Return [X, Y] of the center of cell containing provided text 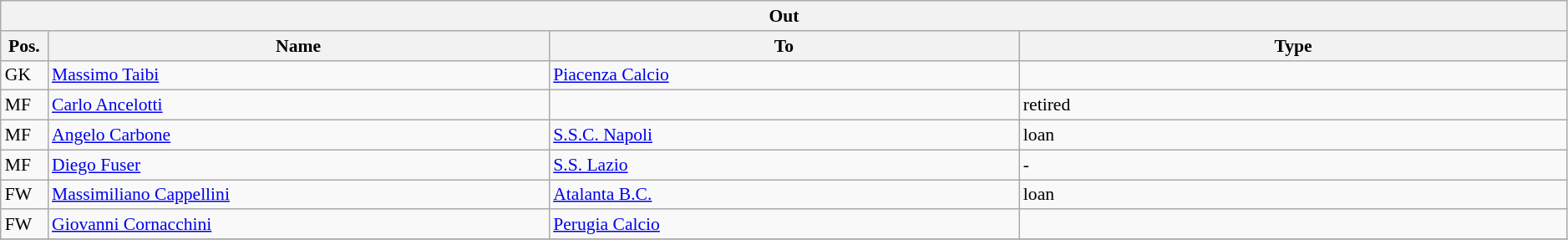
- [1293, 165]
GK [24, 75]
Piacenza Calcio [784, 75]
To [784, 46]
Diego Fuser [298, 165]
Massimiliano Cappellini [298, 195]
S.S. Lazio [784, 165]
Giovanni Cornacchini [298, 225]
Perugia Calcio [784, 225]
retired [1293, 105]
Massimo Taibi [298, 75]
Pos. [24, 46]
Carlo Ancelotti [298, 105]
Name [298, 46]
Angelo Carbone [298, 135]
Atalanta B.C. [784, 195]
Out [784, 16]
S.S.C. Napoli [784, 135]
Type [1293, 46]
